Output the (x, y) coordinate of the center of the cell containing the given text.  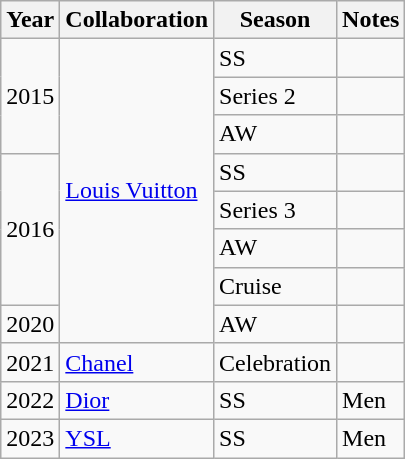
Series 3 (276, 210)
2016 (30, 229)
Collaboration (137, 20)
2021 (30, 362)
Cruise (276, 286)
2022 (30, 400)
2023 (30, 438)
Celebration (276, 362)
Louis Vuitton (137, 191)
Dior (137, 400)
Series 2 (276, 96)
Notes (371, 20)
YSL (137, 438)
Chanel (137, 362)
Year (30, 20)
Season (276, 20)
2020 (30, 324)
2015 (30, 96)
